Locate the cell with the specified text and output its [X, Y] center coordinate. 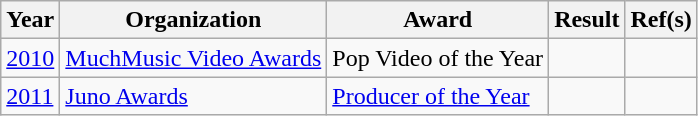
2011 [30, 96]
Result [587, 20]
Year [30, 20]
2010 [30, 58]
Juno Awards [194, 96]
Organization [194, 20]
MuchMusic Video Awards [194, 58]
Pop Video of the Year [438, 58]
Producer of the Year [438, 96]
Ref(s) [661, 20]
Award [438, 20]
